Search for the cell housing the specified text and yield its [x, y] center coordinate. 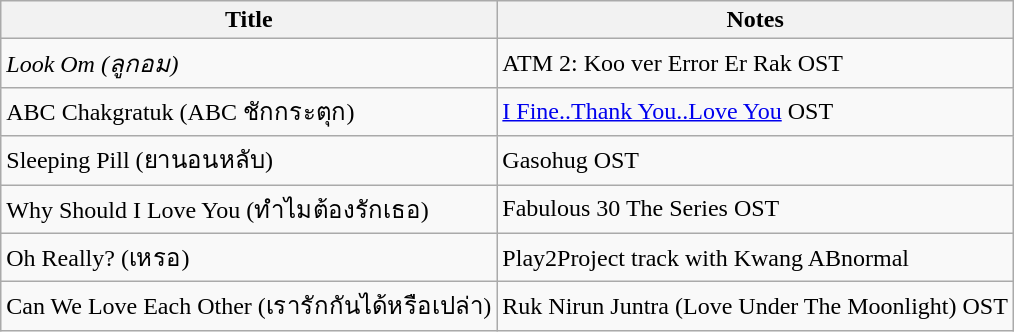
Gasohug OST [756, 160]
Why Should I Love You (ทำไมต้องรักเธอ) [249, 208]
I Fine..Thank You..Love You OST [756, 112]
ATM 2: Koo ver Error Er Rak OST [756, 64]
Play2Project track with Kwang ABnormal [756, 258]
Can We Love Each Other (เรารักกันได้หรือเปล่า) [249, 306]
Ruk Nirun Juntra (Love Under The Moonlight) OST [756, 306]
Look Om (ลูกอม) [249, 64]
Notes [756, 20]
ABC Chakgratuk (ABC ชักกระตุก) [249, 112]
Title [249, 20]
Sleeping Pill (ยานอนหลับ) [249, 160]
Oh Really? (เหรอ) [249, 258]
Fabulous 30 The Series OST [756, 208]
